From the cell containing the given text, extract its center point as [X, Y] coordinate. 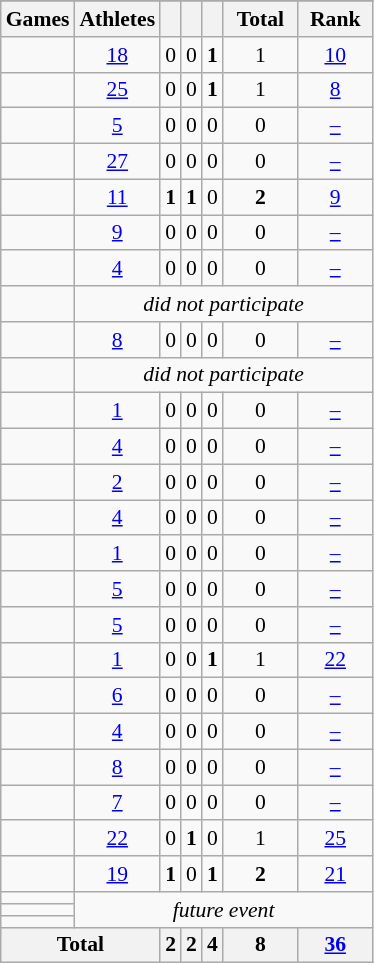
36 [336, 945]
27 [117, 162]
10 [336, 55]
7 [117, 803]
Athletes [117, 19]
6 [117, 696]
Rank [336, 19]
18 [117, 55]
11 [117, 197]
future event [223, 910]
21 [336, 874]
Games [38, 19]
19 [117, 874]
